Locate the cell with the specified text and output its [x, y] center coordinate. 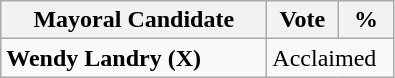
Wendy Landry (X) [134, 58]
Acclaimed [330, 58]
Mayoral Candidate [134, 20]
Vote [302, 20]
% [366, 20]
